For the text-containing cell, return its midpoint in (X, Y) coordinate format. 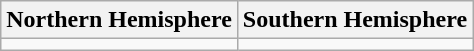
Northern Hemisphere (120, 20)
Southern Hemisphere (354, 20)
